Locate the cell with the specified text and output its [x, y] center coordinate. 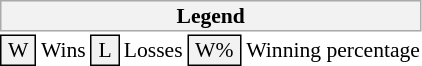
Winning percentage [334, 50]
Legend [210, 16]
W% [214, 50]
Wins [63, 50]
L [104, 50]
W [18, 50]
Losses [153, 50]
